Determine the (x, y) coordinate at the center of the cell enclosing the given text.  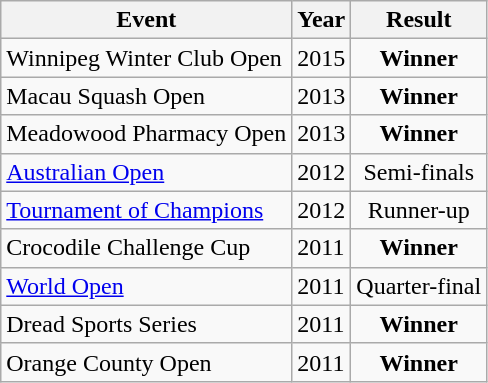
Runner-up (419, 210)
Winnipeg Winter Club Open (146, 58)
Australian Open (146, 172)
Tournament of Champions (146, 210)
2015 (322, 58)
Quarter-final (419, 286)
Macau Squash Open (146, 96)
Meadowood Pharmacy Open (146, 134)
Result (419, 20)
Semi-finals (419, 172)
World Open (146, 286)
Year (322, 20)
Orange County Open (146, 362)
Dread Sports Series (146, 324)
Event (146, 20)
Crocodile Challenge Cup (146, 248)
